Locate the cell with the specified text and output its (X, Y) center coordinate. 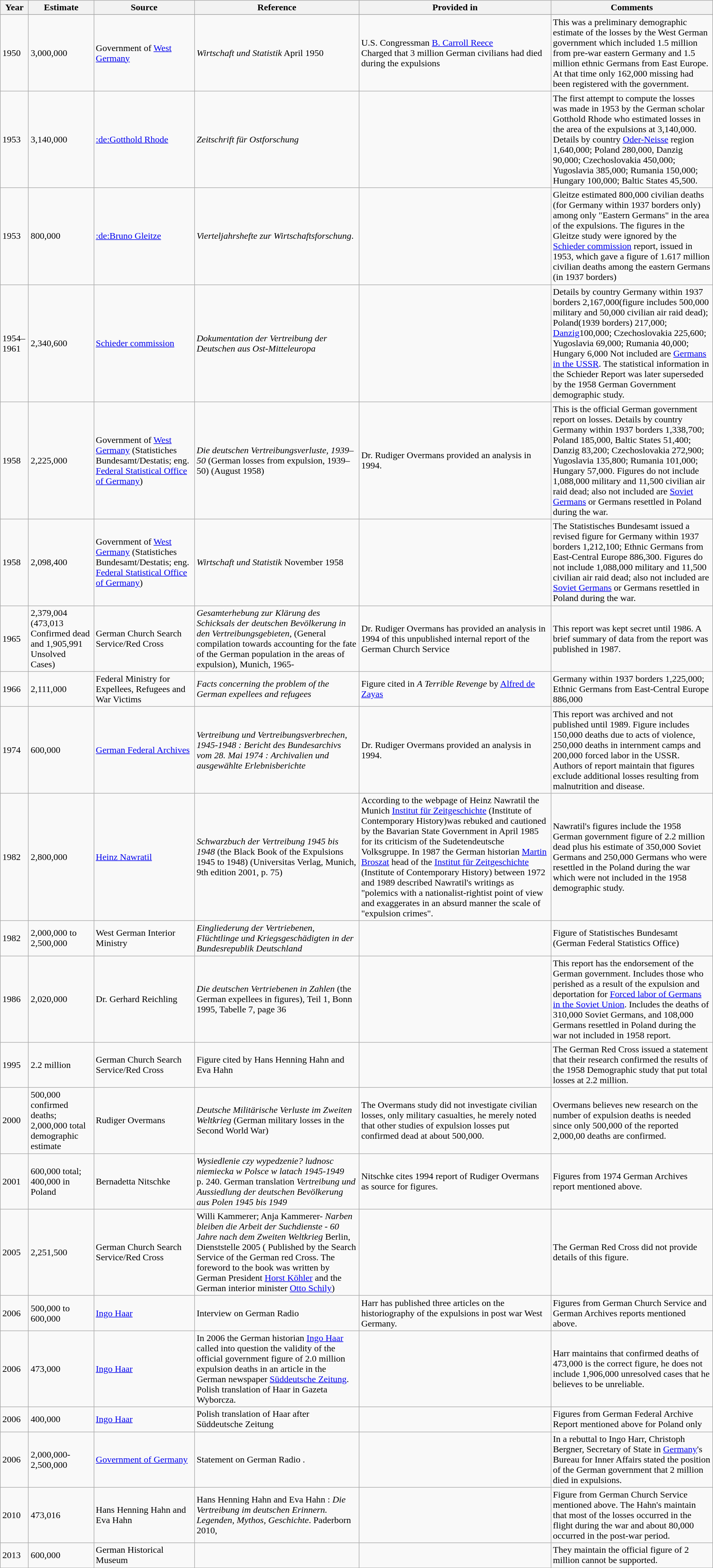
1965 (14, 638)
1950 (14, 53)
Source (144, 8)
Interview on German Radio (277, 1313)
Facts concerning the problem of the German expellees and refugees (277, 689)
They maintain the official figure of 2 million cannot be supported. (631, 1555)
Die deutschen Vertreibungsverluste, 1939–50 (German losses from expulsion, 1939–50) (August 1958) (277, 460)
1954–1961 (14, 343)
Overmans believes new research on the number of expulsion deaths is needed since only 500,000 of the reported 2,000,00 deaths are confirmed. (631, 1120)
Figures from German Federal Archive Report mentioned above for Poland only (631, 1419)
2,379,004 (473,013 Confirmed dead and 1,905,991 Unsolved Cases) (61, 638)
German Federal Archives (144, 750)
Harr has published three articles on the historiography of the expulsions in post war West Germany. (455, 1313)
2010 (14, 1515)
Comments (631, 8)
Heinz Nawratil (144, 857)
473,000 (61, 1369)
473,016 (61, 1515)
Die deutschen Vertriebenen in Zahlen (the German expellees in figures), Teil 1, Bonn 1995, Tabelle 7, page 36 (277, 999)
West German Interior Ministry (144, 938)
2,340,600 (61, 343)
Year (14, 8)
3,000,000 (61, 53)
Zeitschrift für Ostforschung (277, 139)
2005 (14, 1252)
2,800,000 (61, 857)
2.2 million (61, 1065)
2000 (14, 1120)
Figure of Statistisches Bundesamt (German Federal Statistics Office) (631, 938)
500,000 confirmed deaths; 2,000,000 total demographic estimate (61, 1120)
1986 (14, 999)
Dr. Gerhard Reichling (144, 999)
Figures from German Church Service and German Archives reports mentioned above. (631, 1313)
The German Red Cross did not provide details of this figure. (631, 1252)
2013 (14, 1555)
400,000 (61, 1419)
3,140,000 (61, 139)
Hans Henning Hahn and Eva Hahn (144, 1515)
1995 (14, 1065)
Dr. Rudiger Overmans has provided an analysis in 1994 of this unpublished internal report of the German Church Service (455, 638)
Nitschke cites 1994 report of Rudiger Overmans as source for figures. (455, 1181)
Bernadetta Nitschke (144, 1181)
Government of West Germany (144, 53)
2,098,400 (61, 562)
Provided in (455, 8)
U.S. Congressman B. Carroll ReeceCharged that 3 million German civilians had died during the expulsions (455, 53)
2,020,000 (61, 999)
Figure cited by Hans Henning Hahn and Eva Hahn (277, 1065)
Dokumentation der Vertreibung der Deutschen aus Ost-Mitteleuropa (277, 343)
This report was kept secret until 1986. A brief summary of data from the report was published in 1987. (631, 638)
2001 (14, 1181)
Figures from 1974 German Archives report mentioned above. (631, 1181)
Wirtschaft und Statistik November 1958 (277, 562)
Schieder commission (144, 343)
The German Red Cross issued a statement that their research confirmed the results of the 1958 Demographic study that put total losses at 2.2 million. (631, 1065)
2,000,000 to 2,500,000 (61, 938)
Federal Ministry for Expellees, Refugees and War Victims (144, 689)
Estimate (61, 8)
2,000,000-2,500,000 (61, 1459)
Reference (277, 8)
Schwarzbuch der Vertreibung 1945 bis 1948 (the Black Book of the Expulsions 1945 to 1948) (Universitas Verlag, Munich, 9th edition 2001, p. 75) (277, 857)
Government of Germany (144, 1459)
Wirtschaft und Statistik April 1950 (277, 53)
Eingliederung der Vertriebenen, Flüchtlinge und Kriegsgeschädigten in der Bundesrepublik Deutschland (277, 938)
German Historical Museum (144, 1555)
Polish translation of Haar after Süddeutsche Zeitung (277, 1419)
Hans Henning Hahn and Eva Hahn : Die Vertreibung im deutschen Erinnern. Legenden, Mythos, Geschichte. Paderborn 2010, (277, 1515)
Statement on German Radio . (277, 1459)
Rudiger Overmans (144, 1120)
Vertreibung und Vertreibungsverbrechen, 1945-1948 : Bericht des Bundesarchivs vom 28. Mai 1974 : Archivalien und ausgewählte Erlebnisberichte (277, 750)
Vierteljahrshefte zur Wirtschaftsforschung. (277, 236)
:de:Bruno Gleitze (144, 236)
1966 (14, 689)
Deutsche Militärische Verluste im Zweiten Weltkrieg (German military losses in the Second World War) (277, 1120)
2,251,500 (61, 1252)
:de:Gotthold Rhode (144, 139)
2,111,000 (61, 689)
1974 (14, 750)
500,000 to 600,000 (61, 1313)
Figure cited in A Terrible Revenge by Alfred de Zayas (455, 689)
Germany within 1937 borders 1,225,000; Ethnic Germans from East-Central Europe 886,000 (631, 689)
600,000 total; 400,000 in Poland (61, 1181)
800,000 (61, 236)
2,225,000 (61, 460)
